Capture the cell that displays the provided text and extract its [x, y] central coordinate. 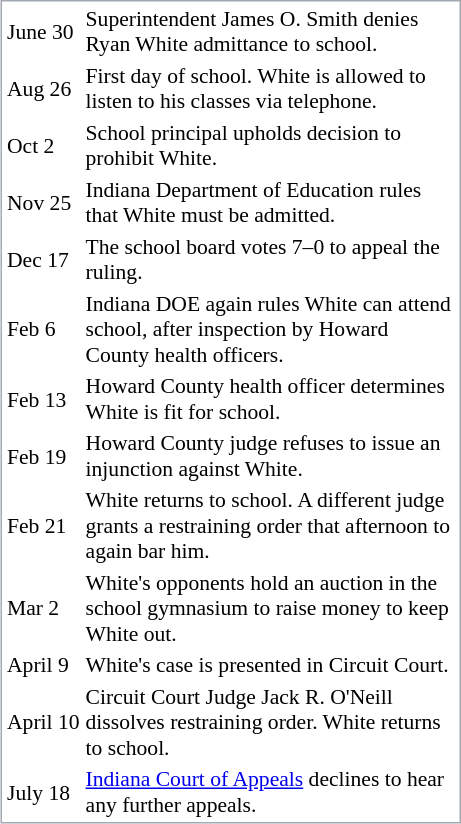
White's opponents hold an auction in the school gymnasium to raise money to keep White out. [270, 608]
First day of school. White is allowed to listen to his classes via telephone. [270, 89]
April 9 [44, 665]
Indiana Department of Education rules that White must be admitted. [270, 203]
Feb 13 [44, 399]
Indiana DOE again rules White can attend school, after inspection by Howard County health officers. [270, 330]
July 18 [44, 792]
White returns to school. A different judge grants a restraining order that afternoon to again bar him. [270, 526]
School principal upholds decision to prohibit White. [270, 145]
Howard County judge refuses to issue an injunction against White. [270, 456]
Feb 19 [44, 456]
April 10 [44, 722]
Aug 26 [44, 89]
Circuit Court Judge Jack R. O'Neill dissolves restraining order. White returns to school. [270, 722]
Howard County health officer determines White is fit for school. [270, 399]
White's case is presented in Circuit Court. [270, 665]
Oct 2 [44, 145]
Superintendent James O. Smith denies Ryan White admittance to school. [270, 31]
Nov 25 [44, 203]
June 30 [44, 31]
Feb 21 [44, 526]
Indiana Court of Appeals declines to hear any further appeals. [270, 792]
Mar 2 [44, 608]
Feb 6 [44, 330]
The school board votes 7–0 to appeal the ruling. [270, 259]
Dec 17 [44, 259]
